Output the (x, y) coordinate of the center of the cell containing the given text.  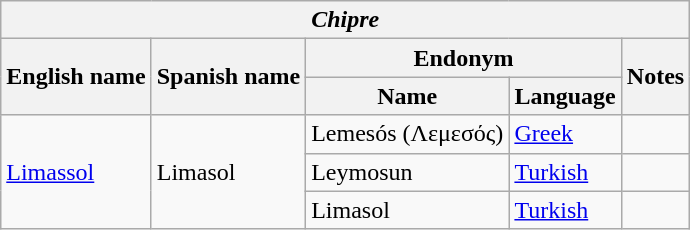
Language (565, 96)
Leymosun (408, 172)
Lemesós (Λεμεσός) (408, 134)
Endonym (464, 58)
English name (76, 77)
Name (408, 96)
Limassol (76, 172)
Notes (655, 77)
Chipre (346, 20)
Greek (565, 134)
Spanish name (228, 77)
